Extract the (x, y) coordinate from the center of the cell holding the provided text.  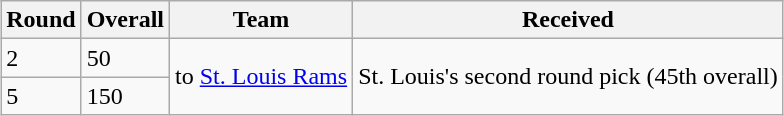
Received (568, 20)
Round (41, 20)
St. Louis's second round pick (45th overall) (568, 77)
5 (41, 96)
2 (41, 58)
to St. Louis Rams (262, 77)
Overall (125, 20)
Team (262, 20)
50 (125, 58)
150 (125, 96)
